Return the (X, Y) coordinate for the center point of the cell that contains the specified text.  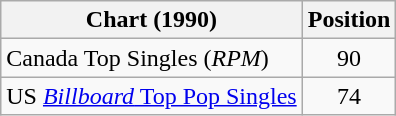
US Billboard Top Pop Singles (152, 96)
Chart (1990) (152, 20)
Position (349, 20)
90 (349, 58)
74 (349, 96)
Canada Top Singles (RPM) (152, 58)
